Capture the cell that displays the provided text and extract its (X, Y) central coordinate. 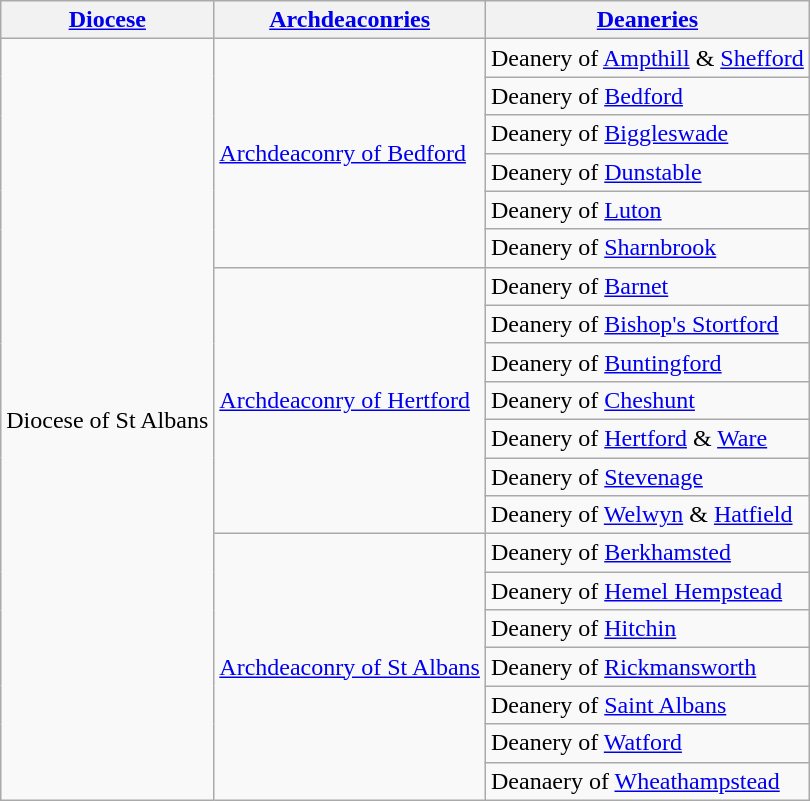
Deanery of Sharnbrook (647, 248)
Deanery of Watford (647, 743)
Deanery of Cheshunt (647, 400)
Archdeaconries (350, 20)
Archdeaconry of Bedford (350, 153)
Deanery of Buntingford (647, 362)
Deanaery of Wheathampstead (647, 781)
Diocese of St Albans (108, 420)
Deanery of Dunstable (647, 172)
Archdeaconry of Hertford (350, 400)
Deanery of Barnet (647, 286)
Deanery of Bedford (647, 96)
Deanery of Biggleswade (647, 134)
Deanery of Hitchin (647, 629)
Archdeaconry of St Albans (350, 667)
Deanery of Luton (647, 210)
Deaneries (647, 20)
Deanery of Stevenage (647, 477)
Deanery of Rickmansworth (647, 667)
Deanery of Saint Albans (647, 705)
Deanery of Hemel Hempstead (647, 591)
Diocese (108, 20)
Deanery of Berkhamsted (647, 553)
Deanery of Hertford & Ware (647, 438)
Deanery of Ampthill & Shefford (647, 58)
Deanery of Welwyn & Hatfield (647, 515)
Deanery of Bishop's Stortford (647, 324)
